Determine the [X, Y] coordinate at the center of the cell enclosing the given text.  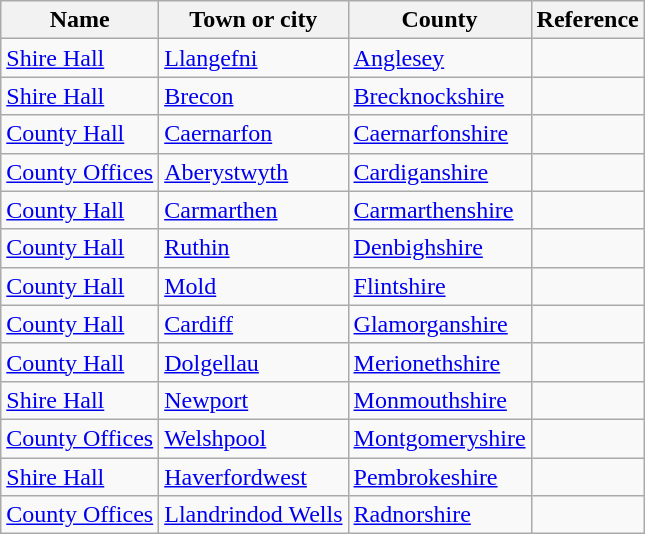
Denbighshire [440, 248]
Mold [254, 286]
Brecknockshire [440, 96]
Radnorshire [440, 515]
Dolgellau [254, 362]
Cardiff [254, 324]
Caernarfonshire [440, 134]
County [440, 20]
Montgomeryshire [440, 438]
Carmarthen [254, 210]
Brecon [254, 96]
Ruthin [254, 248]
Llangefni [254, 58]
Reference [588, 20]
Newport [254, 400]
Cardiganshire [440, 172]
Caernarfon [254, 134]
Town or city [254, 20]
Flintshire [440, 286]
Welshpool [254, 438]
Merionethshire [440, 362]
Glamorganshire [440, 324]
Anglesey [440, 58]
Carmarthenshire [440, 210]
Name [80, 20]
Llandrindod Wells [254, 515]
Aberystwyth [254, 172]
Haverfordwest [254, 477]
Monmouthshire [440, 400]
Pembrokeshire [440, 477]
